Pinpoint the cell where the given text exists, returning its [x, y] midpoint coordinate. 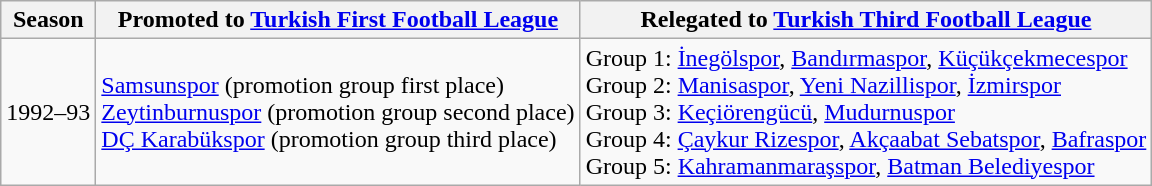
Season [48, 20]
Relegated to Turkish Third Football League [866, 20]
Promoted to Turkish First Football League [338, 20]
1992–93 [48, 112]
Samsunspor (promotion group first place)Zeytinburnuspor (promotion group second place)DÇ Karabükspor (promotion group third place) [338, 112]
